Output the [x, y] coordinate of the center of the cell containing the given text.  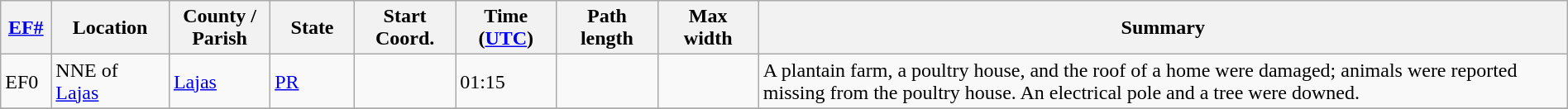
PR [313, 81]
EF# [26, 28]
County / Parish [219, 28]
Start Coord. [404, 28]
Path length [607, 28]
Time (UTC) [506, 28]
01:15 [506, 81]
EF0 [26, 81]
Summary [1163, 28]
State [313, 28]
NNE of Lajas [111, 81]
Max width [708, 28]
Lajas [219, 81]
Location [111, 28]
